Identify which cell holds the provided text, then report its [X, Y] central coordinate. 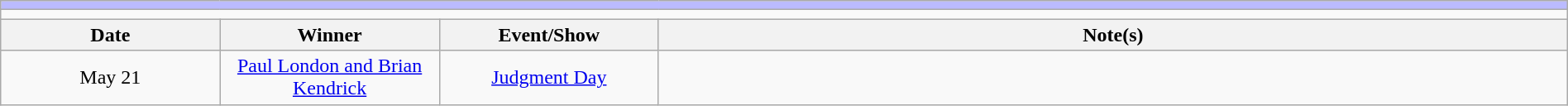
Winner [329, 35]
Note(s) [1113, 35]
Event/Show [549, 35]
May 21 [111, 78]
Date [111, 35]
Judgment Day [549, 78]
Paul London and Brian Kendrick [329, 78]
